Output the [x, y] coordinate of the center of the cell containing the given text.  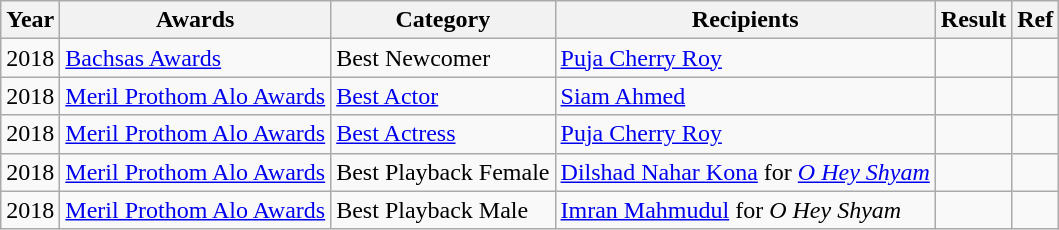
Category [443, 20]
Imran Mahmudul for O Hey Shyam [745, 210]
Best Playback Male [443, 210]
Year [30, 20]
Recipients [745, 20]
Ref [1036, 20]
Awards [196, 20]
Dilshad Nahar Kona for O Hey Shyam [745, 172]
Best Playback Female [443, 172]
Best Actress [443, 134]
Best Actor [443, 96]
Best Newcomer [443, 58]
Siam Ahmed [745, 96]
Result [973, 20]
Bachsas Awards [196, 58]
